Extract the (x, y) coordinate from the center of the cell holding the provided text.  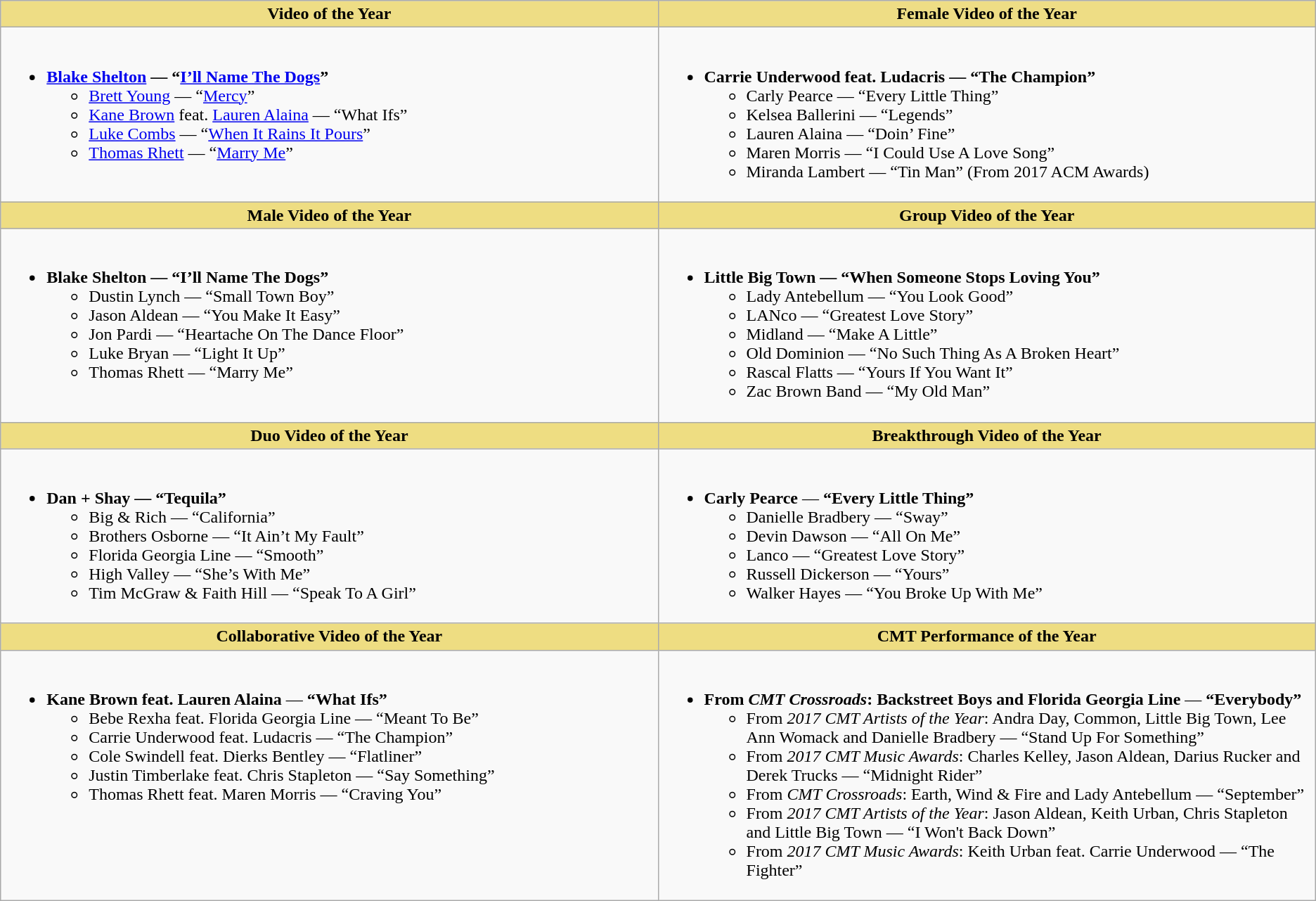
Group Video of the Year (987, 215)
Video of the Year (329, 14)
Breakthrough Video of the Year (987, 435)
Female Video of the Year (987, 14)
Collaborative Video of the Year (329, 637)
Male Video of the Year (329, 215)
Duo Video of the Year (329, 435)
CMT Performance of the Year (987, 637)
